For the text-containing cell, return its midpoint in [x, y] coordinate format. 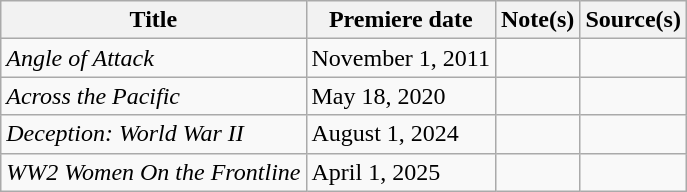
Title [154, 20]
May 18, 2020 [400, 96]
November 1, 2011 [400, 58]
Deception: World War II [154, 134]
Premiere date [400, 20]
Angle of Attack [154, 58]
April 1, 2025 [400, 172]
Source(s) [634, 20]
WW2 Women On the Frontline [154, 172]
Across the Pacific [154, 96]
Note(s) [537, 20]
August 1, 2024 [400, 134]
